Locate the cell with the specified text and output its [x, y] center coordinate. 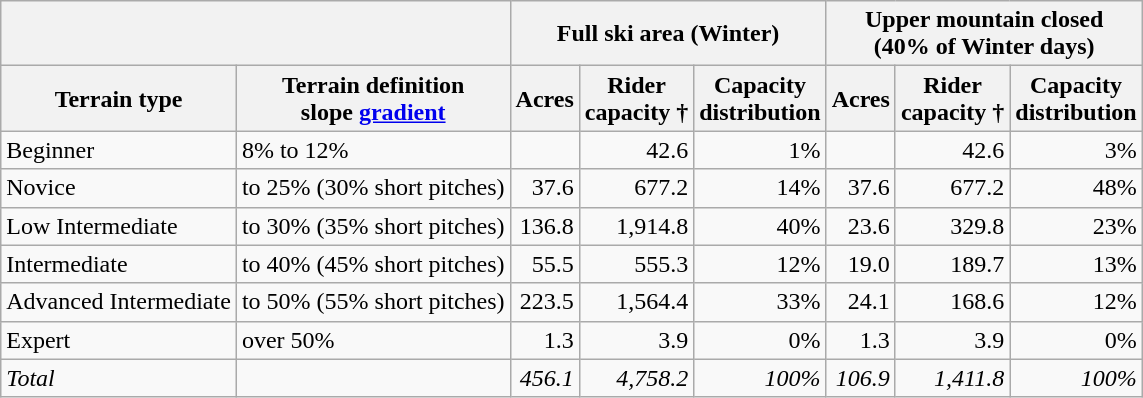
Upper mountain closed(40% of Winter days) [984, 34]
136.8 [544, 226]
Terrain definitionslope gradient [373, 98]
1,411.8 [952, 378]
1,564.4 [636, 302]
19.0 [860, 264]
168.6 [952, 302]
24.1 [860, 302]
Terrain type [119, 98]
Intermediate [119, 264]
Novice [119, 188]
3% [1076, 150]
555.3 [636, 264]
456.1 [544, 378]
1% [760, 150]
40% [760, 226]
23% [1076, 226]
48% [1076, 188]
55.5 [544, 264]
Low Intermediate [119, 226]
to 30% (35% short pitches) [373, 226]
to 25% (30% short pitches) [373, 188]
Total [119, 378]
8% to 12% [373, 150]
106.9 [860, 378]
Advanced Intermediate [119, 302]
to 40% (45% short pitches) [373, 264]
223.5 [544, 302]
329.8 [952, 226]
189.7 [952, 264]
1,914.8 [636, 226]
13% [1076, 264]
Expert [119, 340]
to 50% (55% short pitches) [373, 302]
4,758.2 [636, 378]
33% [760, 302]
Full ski area (Winter) [668, 34]
over 50% [373, 340]
Beginner [119, 150]
23.6 [860, 226]
14% [760, 188]
